Scan for the cell matching the given text and deliver its (X, Y) coordinate at center. 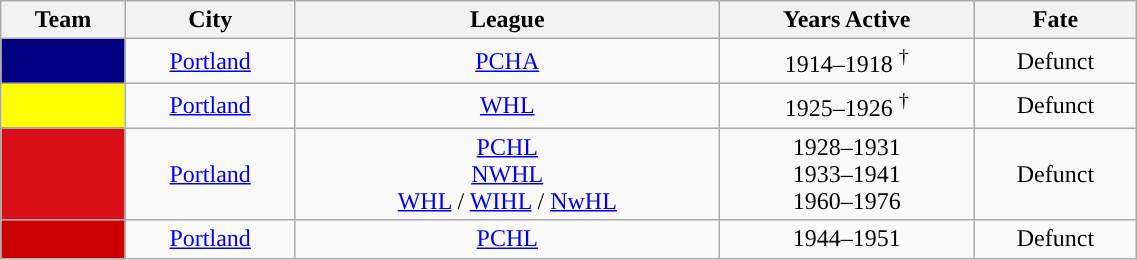
1914–1918 † (846, 62)
1944–1951 (846, 239)
PCHA (507, 62)
PCHLNWHLWHL / WIHL / NwHL (507, 174)
WHL (507, 106)
1928–19311933–19411960–1976 (846, 174)
Team (63, 20)
Years Active (846, 20)
City (210, 20)
PCHL (507, 239)
League (507, 20)
1925–1926 † (846, 106)
Fate (1056, 20)
